Identify which cell holds the provided text, then report its [x, y] central coordinate. 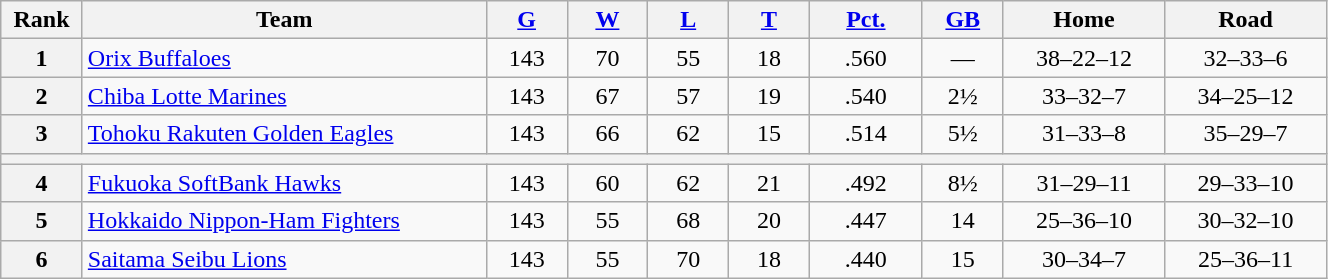
57 [688, 96]
35–29–7 [1246, 134]
GB [962, 20]
Saitama Seibu Lions [284, 259]
21 [770, 183]
Orix Buffaloes [284, 58]
4 [42, 183]
20 [770, 221]
2 [42, 96]
1 [42, 58]
.440 [866, 259]
.492 [866, 183]
29–33–10 [1246, 183]
68 [688, 221]
14 [962, 221]
.540 [866, 96]
W [608, 20]
66 [608, 134]
L [688, 20]
38–22–12 [1084, 58]
5 [42, 221]
30–34–7 [1084, 259]
T [770, 20]
31–29–11 [1084, 183]
19 [770, 96]
Hokkaido Nippon-Ham Fighters [284, 221]
Tohoku Rakuten Golden Eagles [284, 134]
31–33–8 [1084, 134]
25–36–10 [1084, 221]
Rank [42, 20]
67 [608, 96]
34–25–12 [1246, 96]
8½ [962, 183]
— [962, 58]
32–33–6 [1246, 58]
33–32–7 [1084, 96]
Home [1084, 20]
25–36–11 [1246, 259]
.560 [866, 58]
60 [608, 183]
Road [1246, 20]
Fukuoka SoftBank Hawks [284, 183]
6 [42, 259]
Pct. [866, 20]
3 [42, 134]
Team [284, 20]
5½ [962, 134]
.447 [866, 221]
30–32–10 [1246, 221]
G [526, 20]
.514 [866, 134]
2½ [962, 96]
Chiba Lotte Marines [284, 96]
